For the text-containing cell, return its midpoint in [x, y] coordinate format. 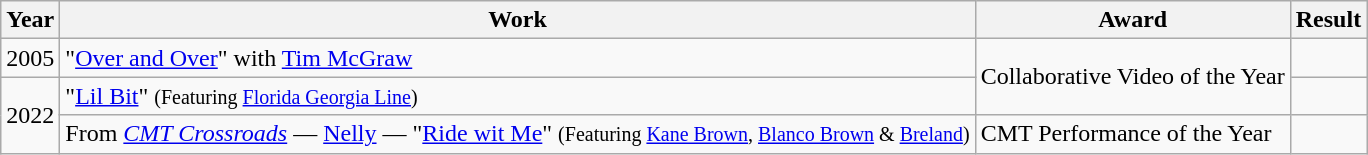
"Lil Bit" (Featuring Florida Georgia Line) [518, 96]
Result [1328, 20]
CMT Performance of the Year [1132, 134]
2022 [30, 115]
From CMT Crossroads — Nelly — "Ride wit Me" (Featuring Kane Brown, Blanco Brown & Breland) [518, 134]
"Over and Over" with Tim McGraw [518, 58]
2005 [30, 58]
Collaborative Video of the Year [1132, 77]
Work [518, 20]
Award [1132, 20]
Year [30, 20]
